Extract the (X, Y) coordinate from the center of the cell holding the provided text.  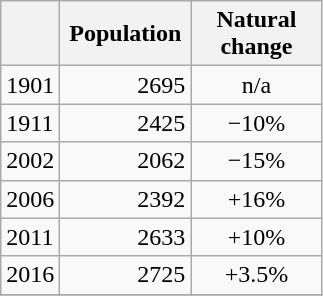
+16% (256, 199)
2062 (126, 161)
n/a (256, 85)
2725 (126, 275)
+3.5% (256, 275)
2392 (126, 199)
1901 (30, 85)
2006 (30, 199)
2695 (126, 85)
Natural change (256, 34)
2011 (30, 237)
2633 (126, 237)
Population (126, 34)
2002 (30, 161)
−10% (256, 123)
1911 (30, 123)
2016 (30, 275)
+10% (256, 237)
−15% (256, 161)
2425 (126, 123)
